Search for the cell housing the specified text and yield its [X, Y] center coordinate. 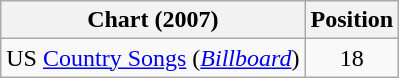
18 [352, 58]
US Country Songs (Billboard) [153, 58]
Position [352, 20]
Chart (2007) [153, 20]
